Determine the [X, Y] coordinate at the center of the cell enclosing the given text.  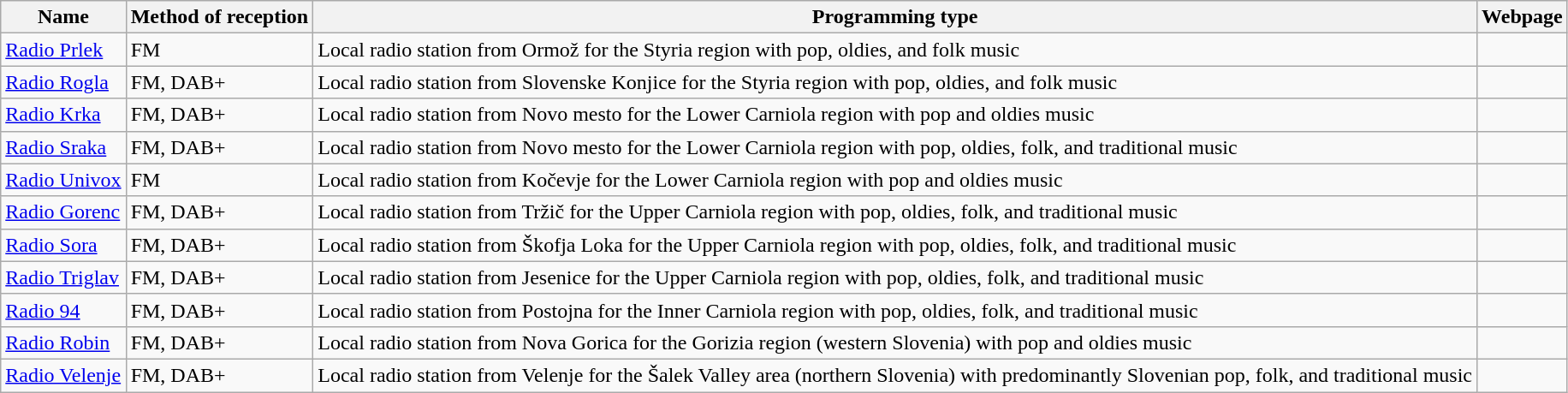
Radio Robin [63, 342]
Radio Gorenc [63, 212]
Local radio station from Nova Gorica for the Gorizia region (western Slovenia) with pop and oldies music [895, 342]
Local radio station from Tržič for the Upper Carniola region with pop, oldies, folk, and traditional music [895, 212]
Local radio station from Postojna for the Inner Carniola region with pop, oldies, folk, and traditional music [895, 310]
Local radio station from Kočevje for the Lower Carniola region with pop and oldies music [895, 180]
Radio Rogla [63, 82]
Local radio station from Velenje for the Šalek Valley area (northern Slovenia) with predominantly Slovenian pop, folk, and traditional music [895, 375]
Radio Prlek [63, 50]
Radio Triglav [63, 277]
Name [63, 17]
Radio Univox [63, 180]
Radio 94 [63, 310]
Local radio station from Jesenice for the Upper Carniola region with pop, oldies, folk, and traditional music [895, 277]
Local radio station from Novo mesto for the Lower Carniola region with pop and oldies music [895, 115]
Webpage [1523, 17]
Radio Velenje [63, 375]
Radio Krka [63, 115]
Local radio station from Novo mesto for the Lower Carniola region with pop, oldies, folk, and traditional music [895, 147]
Programming type [895, 17]
Method of reception [219, 17]
Local radio station from Slovenske Konjice for the Styria region with pop, oldies, and folk music [895, 82]
Local radio station from Škofja Loka for the Upper Carniola region with pop, oldies, folk, and traditional music [895, 245]
Radio Sora [63, 245]
Radio Sraka [63, 147]
Local radio station from Ormož for the Styria region with pop, oldies, and folk music [895, 50]
